Scan for the cell matching the given text and deliver its (X, Y) coordinate at center. 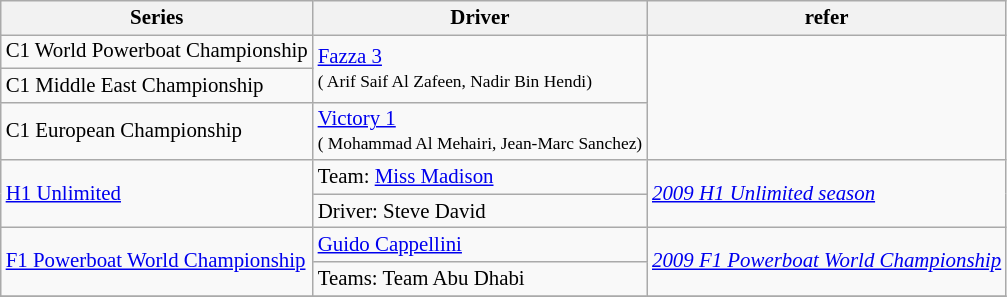
Driver (480, 18)
Victory 1( Mohammad Al Mehairi, Jean-Marc Sanchez) (480, 131)
H1 Unlimited (157, 194)
Driver: Steve David (480, 211)
2009 H1 Unlimited season (826, 194)
Fazza 3( Arif Saif Al Zafeen, Nadir Bin Hendi) (480, 68)
Teams: Team Abu Dhabi (480, 279)
2009 F1 Powerboat World Championship (826, 262)
Series (157, 18)
F1 Powerboat World Championship (157, 262)
C1 Middle East Championship (157, 85)
refer (826, 18)
Team: Miss Madison (480, 177)
C1 European Championship (157, 131)
Guido Cappellini (480, 245)
C1 World Powerboat Championship (157, 51)
